From the cell containing the given text, extract its center point as [X, Y] coordinate. 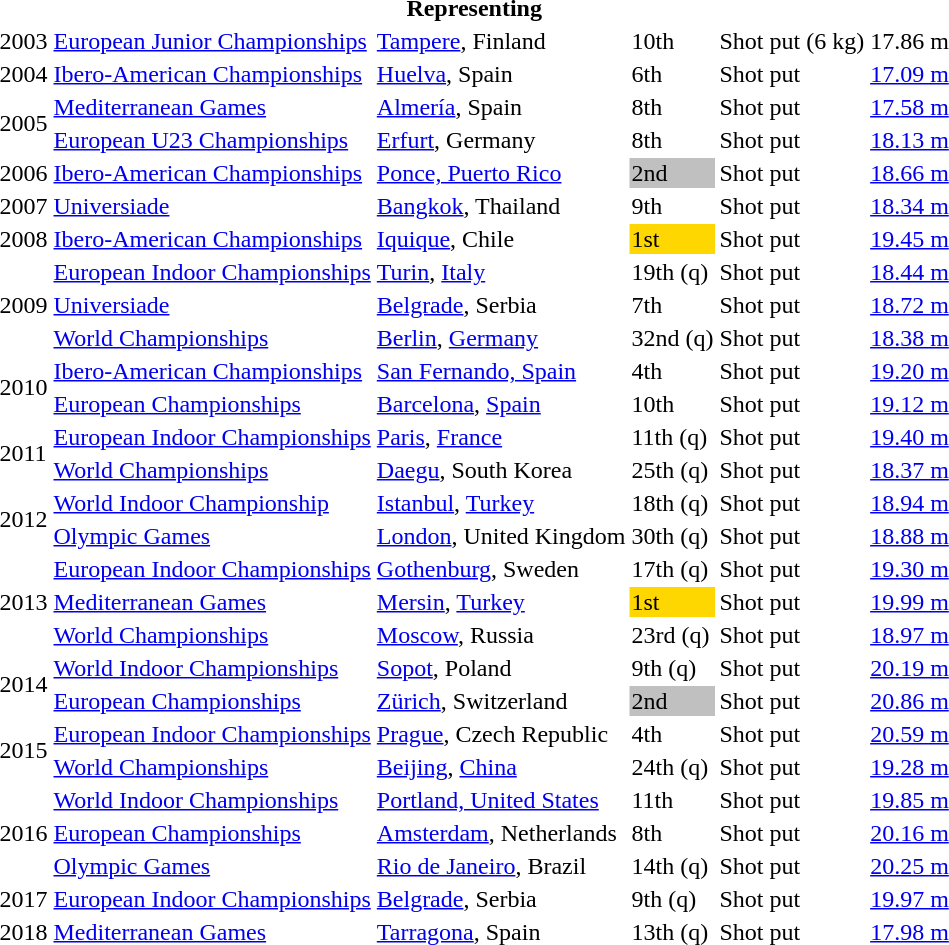
Prague, Czech Republic [501, 734]
Mersin, Turkey [501, 602]
18th (q) [672, 503]
17th (q) [672, 569]
Bangkok, Thailand [501, 206]
San Fernando, Spain [501, 371]
Tampere, Finland [501, 41]
World Indoor Championship [212, 503]
European U23 Championships [212, 140]
14th (q) [672, 866]
European Junior Championships [212, 41]
25th (q) [672, 470]
London, United Kingdom [501, 536]
9th [672, 206]
Huelva, Spain [501, 74]
Shot put (6 kg) [792, 41]
Ponce, Puerto Rico [501, 173]
Paris, France [501, 437]
Almería, Spain [501, 107]
Amsterdam, Netherlands [501, 833]
11th [672, 800]
Rio de Janeiro, Brazil [501, 866]
Gothenburg, Sweden [501, 569]
Iquique, Chile [501, 239]
Moscow, Russia [501, 635]
Sopot, Poland [501, 668]
Turin, Italy [501, 272]
32nd (q) [672, 338]
Istanbul, Turkey [501, 503]
Portland, United States [501, 800]
Daegu, South Korea [501, 470]
Berlin, Germany [501, 338]
Beijing, China [501, 767]
24th (q) [672, 767]
Erfurt, Germany [501, 140]
Zürich, Switzerland [501, 701]
19th (q) [672, 272]
Barcelona, Spain [501, 404]
30th (q) [672, 536]
11th (q) [672, 437]
23rd (q) [672, 635]
6th [672, 74]
7th [672, 305]
